Capture the cell that displays the provided text and extract its (X, Y) central coordinate. 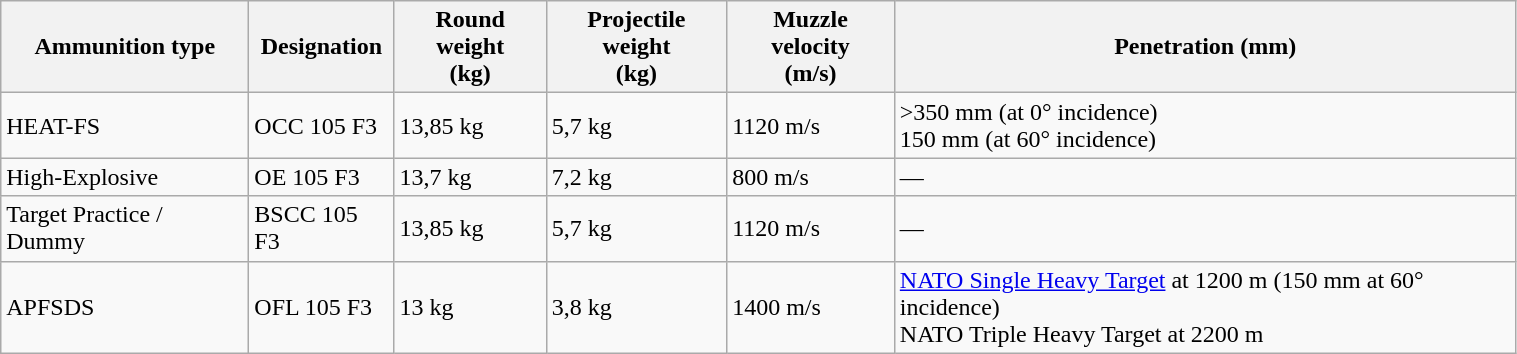
13,7 kg (470, 177)
Muzzle velocity(m/s) (811, 47)
800 m/s (811, 177)
BSCC 105 F3 (322, 228)
13 kg (470, 307)
>350 mm (at 0° incidence)150 mm (at 60° incidence) (1205, 126)
OCC 105 F3 (322, 126)
Projectile weight(kg) (636, 47)
7,2 kg (636, 177)
OE 105 F3 (322, 177)
Round weight(kg) (470, 47)
3,8 kg (636, 307)
OFL 105 F3 (322, 307)
NATO Single Heavy Target at 1200 m (150 mm at 60° incidence)NATO Triple Heavy Target at 2200 m (1205, 307)
APFSDS (125, 307)
Target Practice / Dummy (125, 228)
Designation (322, 47)
HEAT-FS (125, 126)
1400 m/s (811, 307)
Ammunition type (125, 47)
Penetration (mm) (1205, 47)
High-Explosive (125, 177)
